Return the (x, y) coordinate for the center point of the cell that contains the specified text.  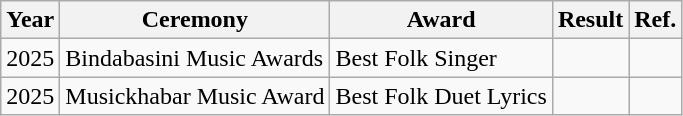
Bindabasini Music Awards (195, 58)
Year (30, 20)
Musickhabar Music Award (195, 96)
Ref. (656, 20)
Best Folk Duet Lyrics (441, 96)
Result (590, 20)
Ceremony (195, 20)
Best Folk Singer (441, 58)
Award (441, 20)
